Provide the [x, y] coordinate of the cell's center where the given text is located.  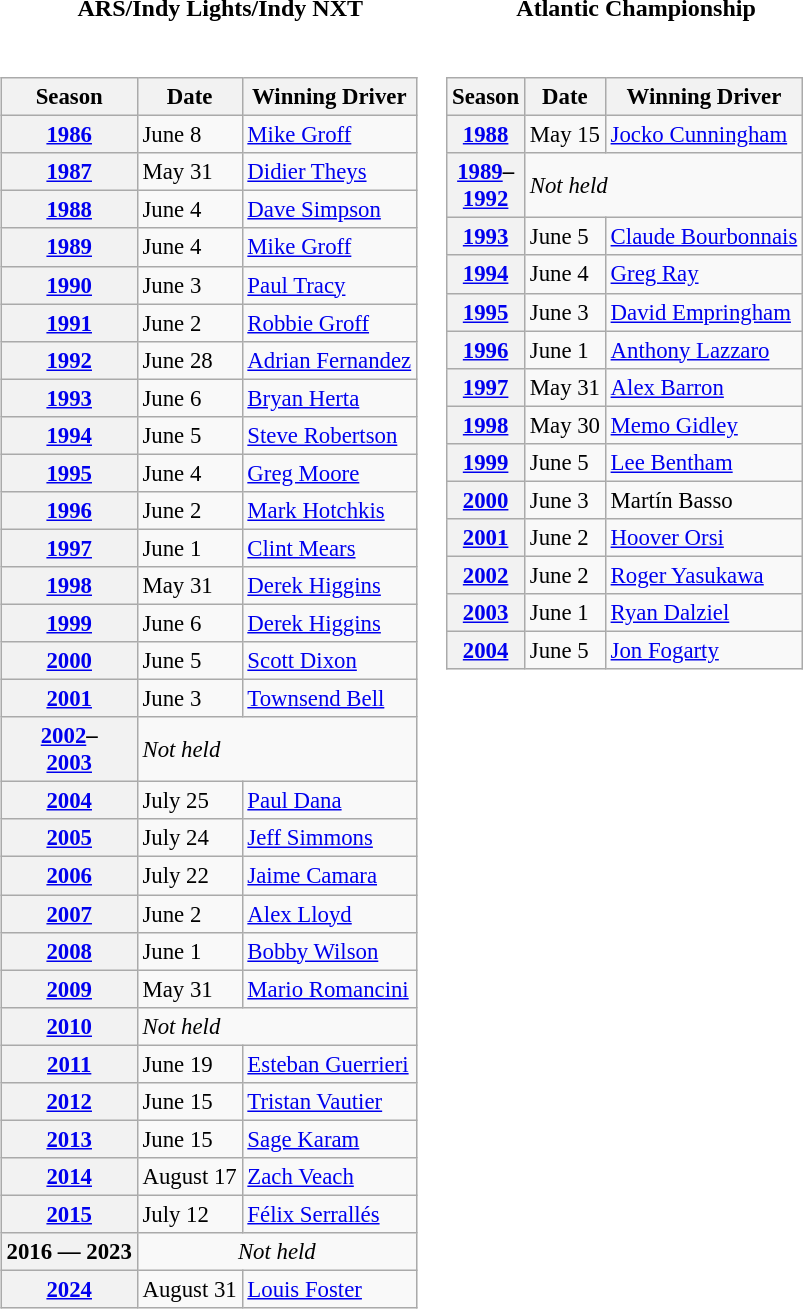
Louis Foster [329, 1289]
July 22 [190, 876]
July 25 [190, 801]
July 12 [190, 1214]
1992 [69, 360]
Anthony Lazzaro [704, 350]
1986 [69, 135]
Alex Barron [704, 387]
1987 [69, 172]
Greg Moore [329, 473]
Bryan Herta [329, 398]
2012 [69, 1101]
2008 [69, 951]
2003 [486, 613]
Mark Hotchkis [329, 511]
Jeff Simmons [329, 838]
August 31 [190, 1289]
2010 [69, 1026]
Steve Robertson [329, 435]
Dave Simpson [329, 210]
Jaime Camara [329, 876]
Roger Yasukawa [704, 575]
Martín Basso [704, 500]
Bobby Wilson [329, 951]
2013 [69, 1139]
2005 [69, 838]
Esteban Guerrieri [329, 1064]
Didier Theys [329, 172]
2009 [69, 989]
Mario Romancini [329, 989]
June 8 [190, 135]
2002–2003 [69, 750]
Townsend Bell [329, 699]
Ryan Dalziel [704, 613]
1991 [69, 323]
Claude Bourbonnais [704, 237]
Félix Serrallés [329, 1214]
August 17 [190, 1177]
Jocko Cunningham [704, 135]
Greg Ray [704, 274]
1989 [69, 247]
May 30 [564, 425]
Hoover Orsi [704, 538]
July 24 [190, 838]
2011 [69, 1064]
Memo Gidley [704, 425]
May 15 [564, 135]
1989–1992 [486, 186]
David Empringham [704, 312]
Sage Karam [329, 1139]
Paul Dana [329, 801]
Jon Fogarty [704, 650]
Lee Bentham [704, 462]
Paul Tracy [329, 285]
1990 [69, 285]
Scott Dixon [329, 661]
Tristan Vautier [329, 1101]
2016 — 2023 [69, 1252]
2014 [69, 1177]
Zach Veach [329, 1177]
2007 [69, 913]
2006 [69, 876]
Alex Lloyd [329, 913]
June 19 [190, 1064]
2024 [69, 1289]
2002 [486, 575]
2015 [69, 1214]
Robbie Groff [329, 323]
June 28 [190, 360]
Clint Mears [329, 548]
Adrian Fernandez [329, 360]
